Find where the given text appears and provide that cell's center as [X, Y] coordinate. 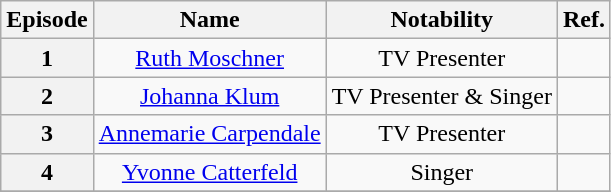
Singer [442, 172]
Annemarie Carpendale [210, 134]
1 [47, 58]
Ref. [584, 20]
Johanna Klum [210, 96]
2 [47, 96]
Name [210, 20]
Yvonne Catterfeld [210, 172]
3 [47, 134]
Notability [442, 20]
Episode [47, 20]
TV Presenter & Singer [442, 96]
4 [47, 172]
Ruth Moschner [210, 58]
